Return [X, Y] of the center of cell containing provided text 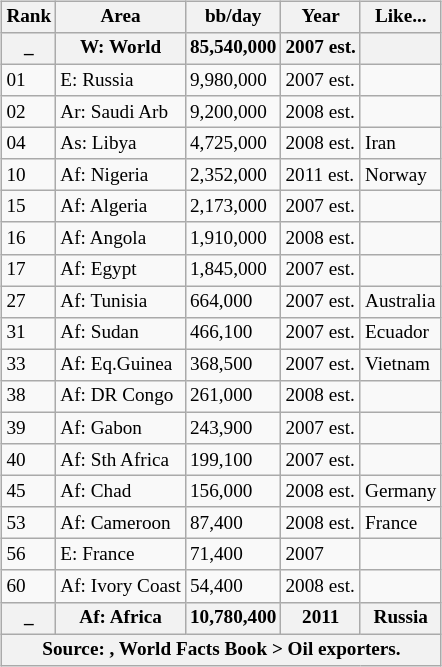
E: Russia [121, 80]
16 [29, 238]
Af: DR Congo [121, 397]
Rank [29, 17]
199,100 [233, 460]
2007 [321, 555]
Af: Gabon [121, 428]
Af: Ivory Coast [121, 586]
Vietnam [400, 365]
4,725,000 [233, 144]
As: Libya [121, 144]
17 [29, 270]
Source: , World Facts Book > Oil exporters. [222, 650]
9,980,000 [233, 80]
54,400 [233, 586]
Norway [400, 175]
Af: Sudan [121, 333]
39 [29, 428]
04 [29, 144]
53 [29, 523]
71,400 [233, 555]
38 [29, 397]
45 [29, 492]
Af: Chad [121, 492]
2,173,000 [233, 207]
Af: Cameroon [121, 523]
40 [29, 460]
33 [29, 365]
10,780,400 [233, 618]
01 [29, 80]
Germany [400, 492]
Area [121, 17]
9,200,000 [233, 112]
1,910,000 [233, 238]
27 [29, 302]
2011 est. [321, 175]
Year [321, 17]
261,000 [233, 397]
Af: Sth Africa [121, 460]
E: France [121, 555]
1,845,000 [233, 270]
Ecuador [400, 333]
France [400, 523]
Af: Egypt [121, 270]
Af: Africa [121, 618]
02 [29, 112]
Af: Tunisia [121, 302]
156,000 [233, 492]
Af: Algeria [121, 207]
466,100 [233, 333]
243,900 [233, 428]
2011 [321, 618]
2,352,000 [233, 175]
60 [29, 586]
bb/day [233, 17]
Af: Angola [121, 238]
Like... [400, 17]
664,000 [233, 302]
Af: Nigeria [121, 175]
87,400 [233, 523]
10 [29, 175]
Ar: Saudi Arb [121, 112]
31 [29, 333]
Af: Eq.Guinea [121, 365]
W: World [121, 49]
85,540,000 [233, 49]
15 [29, 207]
56 [29, 555]
Russia [400, 618]
Iran [400, 144]
Australia [400, 302]
368,500 [233, 365]
